From the cell containing the given text, extract its center point as (x, y) coordinate. 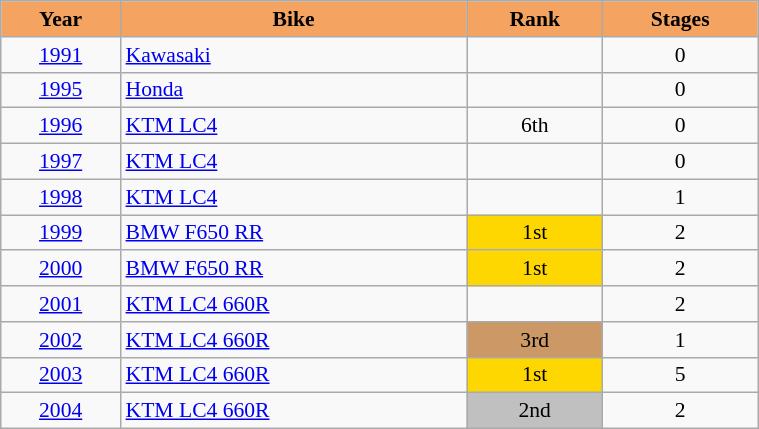
5 (680, 375)
3rd (535, 340)
2001 (61, 304)
2003 (61, 375)
1997 (61, 162)
Rank (535, 19)
Honda (294, 90)
2nd (535, 411)
1996 (61, 126)
Year (61, 19)
1998 (61, 197)
2002 (61, 340)
Bike (294, 19)
1995 (61, 90)
1991 (61, 55)
6th (535, 126)
2004 (61, 411)
Stages (680, 19)
2000 (61, 269)
Kawasaki (294, 55)
1999 (61, 233)
